Search for the cell housing the specified text and yield its (x, y) center coordinate. 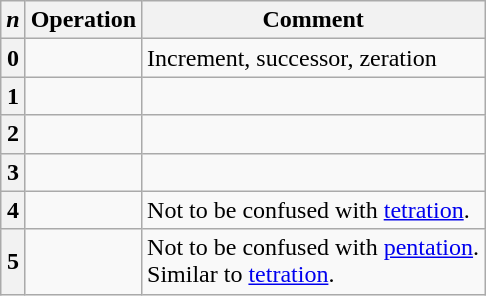
2 (13, 134)
Increment, successor, zeration (314, 58)
Not to be confused with pentation.Similar to tetration. (314, 262)
n (13, 20)
Not to be confused with tetration. (314, 210)
Operation (83, 20)
5 (13, 262)
4 (13, 210)
3 (13, 172)
0 (13, 58)
Comment (314, 20)
1 (13, 96)
